For the text-containing cell, return its midpoint in [X, Y] coordinate format. 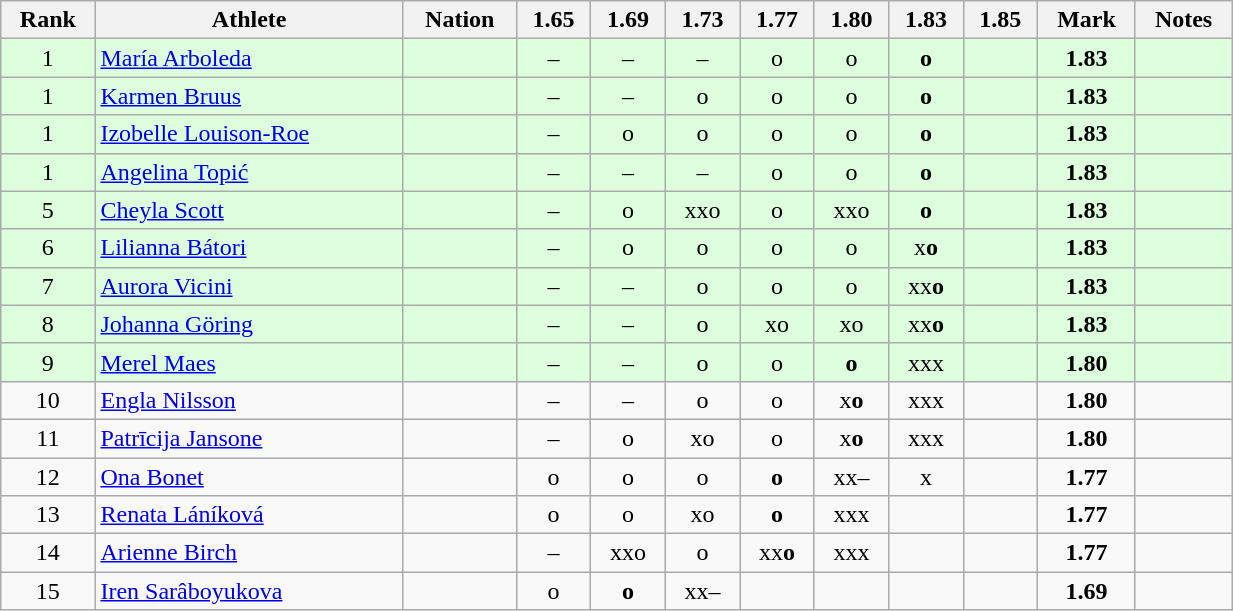
6 [48, 248]
Izobelle Louison-Roe [249, 134]
11 [48, 438]
Lilianna Bátori [249, 248]
8 [48, 324]
Patrīcija Jansone [249, 438]
Arienne Birch [249, 553]
1.65 [553, 20]
12 [48, 477]
Nation [460, 20]
Cheyla Scott [249, 210]
1.85 [1000, 20]
x [926, 477]
9 [48, 362]
Rank [48, 20]
Angelina Topić [249, 172]
Aurora Vicini [249, 286]
7 [48, 286]
15 [48, 591]
Notes [1183, 20]
Mark [1087, 20]
Iren Sarâboyukova [249, 591]
Athlete [249, 20]
5 [48, 210]
Ona Bonet [249, 477]
Johanna Göring [249, 324]
1.73 [702, 20]
María Arboleda [249, 58]
13 [48, 515]
10 [48, 400]
Merel Maes [249, 362]
14 [48, 553]
Renata Láníková [249, 515]
Engla Nilsson [249, 400]
Karmen Bruus [249, 96]
